Scan for the cell matching the given text and deliver its [X, Y] coordinate at center. 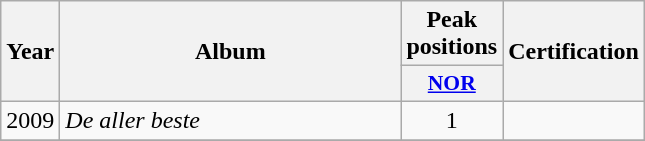
1 [452, 120]
2009 [30, 120]
Peak positions [452, 34]
Certification [574, 52]
NOR [452, 84]
Album [230, 52]
De aller beste [230, 120]
Year [30, 52]
